For the text-containing cell, return its midpoint in [x, y] coordinate format. 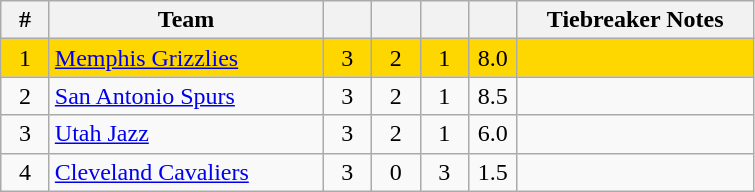
4 [26, 172]
Cleveland Cavaliers [186, 172]
Memphis Grizzlies [186, 58]
# [26, 20]
1.5 [494, 172]
San Antonio Spurs [186, 96]
Tiebreaker Notes [635, 20]
Utah Jazz [186, 134]
8.0 [494, 58]
6.0 [494, 134]
Team [186, 20]
0 [396, 172]
8.5 [494, 96]
